Determine the (x, y) coordinate at the center of the cell enclosing the given text.  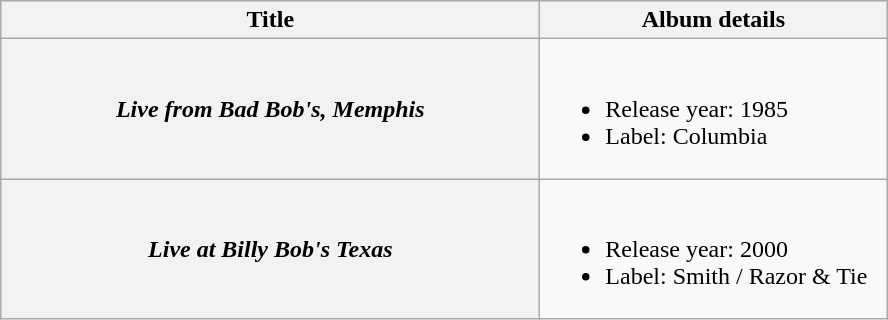
Live from Bad Bob's, Memphis (270, 109)
Title (270, 20)
Album details (714, 20)
Release year: 1985Label: Columbia (714, 109)
Live at Billy Bob's Texas (270, 249)
Release year: 2000Label: Smith / Razor & Tie (714, 249)
